Scan for the cell matching the given text and deliver its (X, Y) coordinate at center. 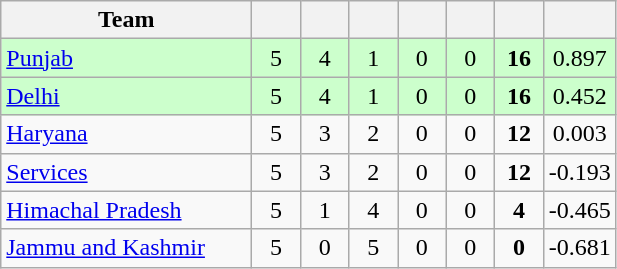
0.897 (580, 58)
0.003 (580, 134)
Haryana (126, 134)
Punjab (126, 58)
-0.465 (580, 210)
-0.681 (580, 248)
Services (126, 172)
-0.193 (580, 172)
Jammu and Kashmir (126, 248)
Team (126, 20)
0.452 (580, 96)
Delhi (126, 96)
Himachal Pradesh (126, 210)
